From the cell containing the given text, extract its center point as [X, Y] coordinate. 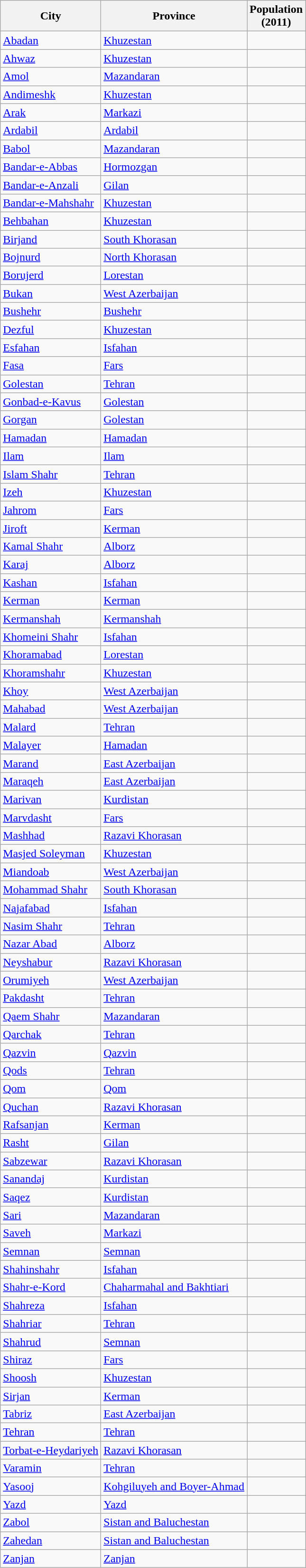
Nazar Abad [51, 944]
Zahedan [51, 1540]
Kashan [51, 583]
Behbahan [51, 221]
Kohgiluyeh and Boyer-Ahmad [174, 1486]
Izeh [51, 492]
Arak [51, 113]
Varamin [51, 1468]
Marvdasht [51, 817]
Abadan [51, 40]
Miandoab [51, 872]
Rasht [51, 1143]
Jiroft [51, 529]
Torbat-e-Heydariyeh [51, 1450]
Andimeshk [51, 94]
Shoosh [51, 1378]
Bojnurd [51, 257]
Qods [51, 1070]
Chaharmahal and Bakhtiari [174, 1287]
Hormozgan [174, 167]
Population(2011) [276, 16]
Qarchak [51, 1034]
Marand [51, 763]
Saveh [51, 1233]
Shahreza [51, 1305]
Maraqeh [51, 781]
Bandar-e-Abbas [51, 167]
Gonbad-e-Kavus [51, 402]
Rafsanjan [51, 1125]
Shahriar [51, 1323]
Najafabad [51, 908]
Nasim Shahr [51, 926]
Khoramshahr [51, 673]
Sirjan [51, 1396]
Saqez [51, 1197]
Tabriz [51, 1414]
Mahabad [51, 709]
Shiraz [51, 1360]
Zabol [51, 1522]
Jahrom [51, 510]
Khoy [51, 691]
North Khorasan [174, 257]
Pakdasht [51, 998]
Islam Shahr [51, 474]
Sari [51, 1215]
Bandar-e-Mahshahr [51, 203]
Bukan [51, 293]
Mohammad Shahr [51, 890]
Ahwaz [51, 58]
Qaem Shahr [51, 1016]
Masjed Soleyman [51, 854]
Shahinshahr [51, 1269]
Gorgan [51, 420]
Fasa [51, 366]
Bandar-e-Anzali [51, 185]
Sabzewar [51, 1161]
Mashhad [51, 836]
Marivan [51, 799]
Borujerd [51, 275]
City [51, 16]
Birjand [51, 239]
Sanandaj [51, 1179]
Babol [51, 149]
Malayer [51, 745]
Khomeini Shahr [51, 637]
Dezful [51, 330]
Esfahan [51, 348]
Orumiyeh [51, 980]
Karaj [51, 565]
Malard [51, 727]
Province [174, 16]
Quchan [51, 1107]
Neyshabur [51, 962]
Khoramabad [51, 655]
Yasooj [51, 1486]
Kamal Shahr [51, 547]
Amol [51, 76]
Shahrud [51, 1341]
Shahr-e-Kord [51, 1287]
